Find where the given text appears and provide that cell's center as [x, y] coordinate. 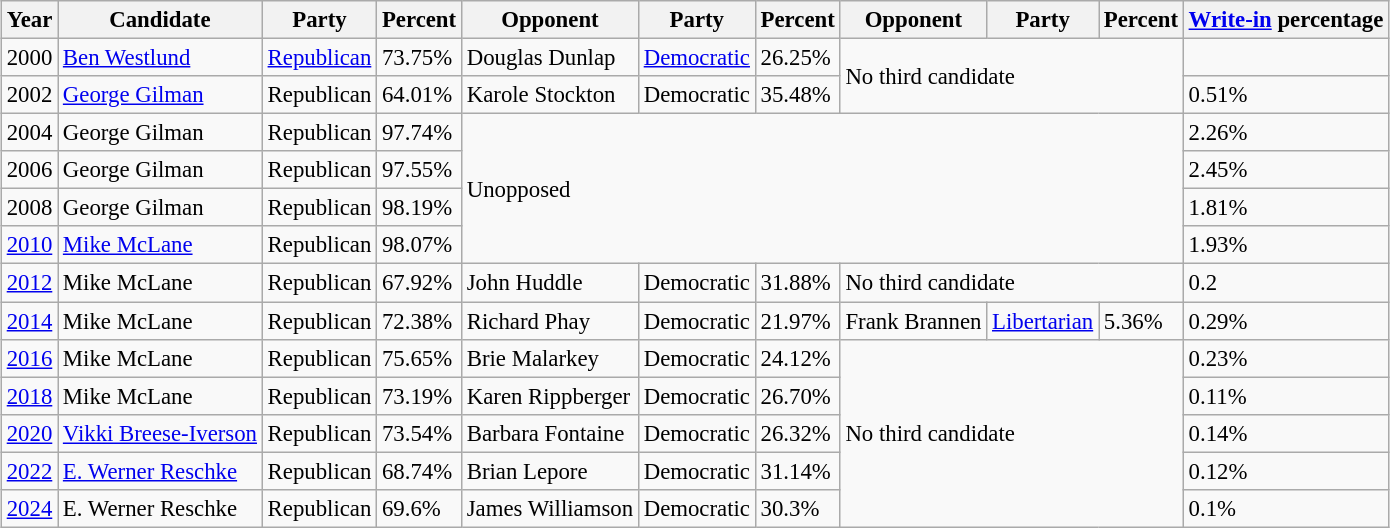
Ben Westlund [160, 57]
30.3% [798, 508]
98.07% [420, 245]
2020 [29, 433]
2022 [29, 471]
72.38% [420, 321]
5.36% [1140, 321]
Libertarian [1043, 321]
0.14% [1286, 433]
2000 [29, 57]
0.1% [1286, 508]
2014 [29, 321]
2.26% [1286, 133]
24.12% [798, 358]
1.81% [1286, 208]
Brie Malarkey [550, 358]
68.74% [420, 471]
0.11% [1286, 396]
2012 [29, 283]
Karen Rippberger [550, 396]
21.97% [798, 321]
75.65% [420, 358]
73.75% [420, 57]
26.32% [798, 433]
2.45% [1286, 170]
2002 [29, 95]
2006 [29, 170]
Richard Phay [550, 321]
64.01% [420, 95]
26.25% [798, 57]
2018 [29, 396]
31.88% [798, 283]
0.23% [1286, 358]
2024 [29, 508]
Douglas Dunlap [550, 57]
0.29% [1286, 321]
Karole Stockton [550, 95]
Write-in percentage [1286, 20]
Barbara Fontaine [550, 433]
2016 [29, 358]
1.93% [1286, 245]
69.6% [420, 508]
67.92% [420, 283]
0.51% [1286, 95]
73.54% [420, 433]
James Williamson [550, 508]
John Huddle [550, 283]
2008 [29, 208]
2004 [29, 133]
Unopposed [822, 189]
98.19% [420, 208]
Year [29, 20]
31.14% [798, 471]
0.12% [1286, 471]
Vikki Breese-Iverson [160, 433]
Candidate [160, 20]
97.55% [420, 170]
26.70% [798, 396]
Brian Lepore [550, 471]
97.74% [420, 133]
Frank Brannen [914, 321]
2010 [29, 245]
73.19% [420, 396]
35.48% [798, 95]
0.2 [1286, 283]
